From the cell containing the given text, extract its center point as (X, Y) coordinate. 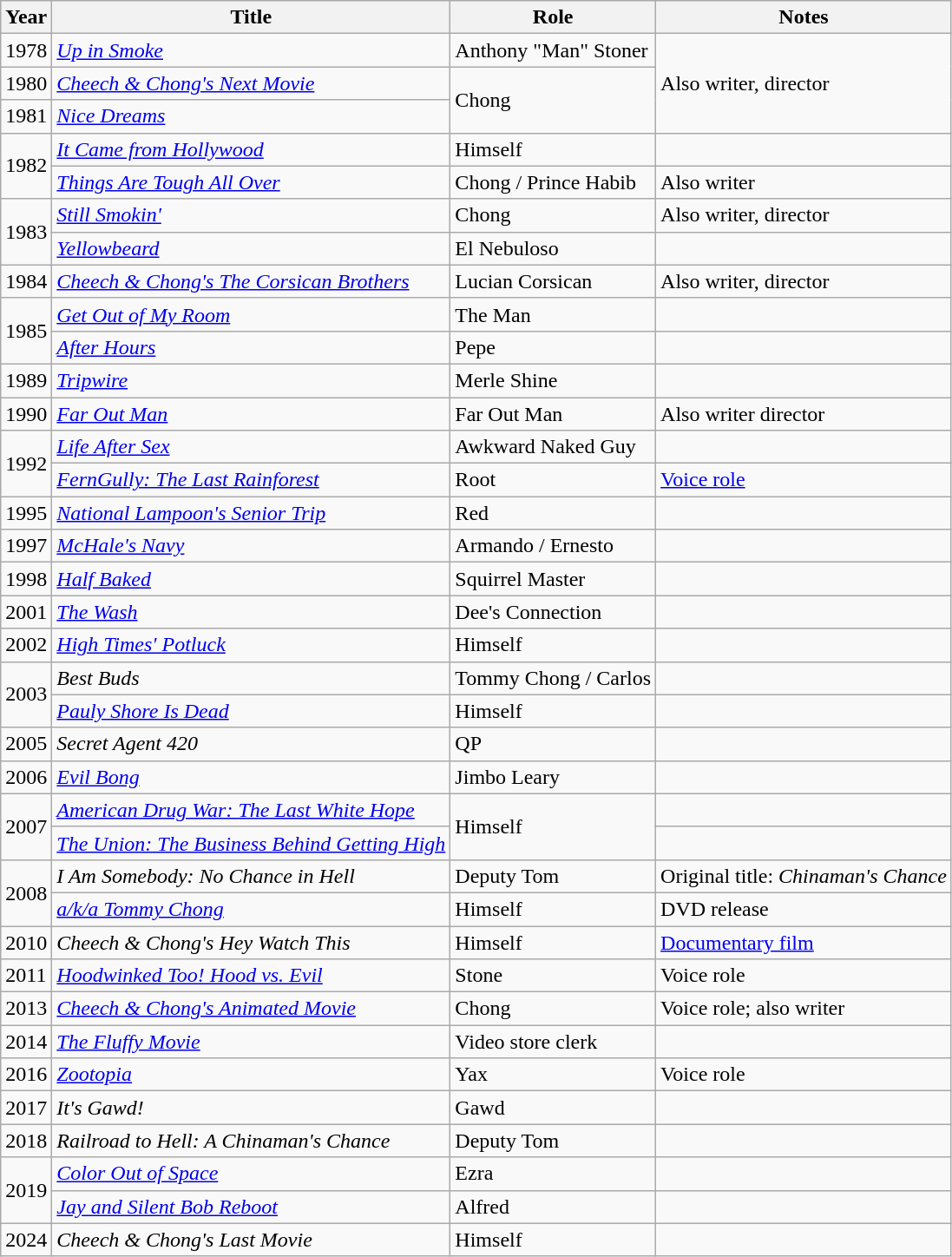
Role (554, 17)
Things Are Tough All Over (252, 182)
2010 (26, 942)
Color Out of Space (252, 1174)
Evil Bong (252, 777)
Documentary film (804, 942)
Railroad to Hell: A Chinaman's Chance (252, 1141)
It's Gawd! (252, 1108)
Jay and Silent Bob Reboot (252, 1207)
Alfred (554, 1207)
1980 (26, 83)
Voice role; also writer (804, 1009)
Zootopia (252, 1075)
2018 (26, 1141)
1992 (26, 464)
I Am Somebody: No Chance in Hell (252, 876)
2013 (26, 1009)
2006 (26, 777)
The Man (554, 314)
The Union: The Business Behind Getting High (252, 843)
Title (252, 17)
2008 (26, 892)
Dee's Connection (554, 612)
Stone (554, 976)
2016 (26, 1075)
Cheech & Chong's The Corsican Brothers (252, 281)
Tripwire (252, 380)
After Hours (252, 347)
1985 (26, 331)
1990 (26, 414)
1982 (26, 166)
Nice Dreams (252, 116)
FernGully: The Last Rainforest (252, 480)
2003 (26, 694)
McHale's Navy (252, 546)
Jimbo Leary (554, 777)
El Nebuloso (554, 248)
Also writer director (804, 414)
2005 (26, 744)
1984 (26, 281)
Hoodwinked Too! Hood vs. Evil (252, 976)
Cheech & Chong's Last Movie (252, 1240)
Video store clerk (554, 1042)
Pauly Shore Is Dead (252, 711)
The Fluffy Movie (252, 1042)
1997 (26, 546)
It Came from Hollywood (252, 149)
Anthony "Man" Stoner (554, 50)
National Lampoon's Senior Trip (252, 513)
Pepe (554, 347)
Squirrel Master (554, 579)
Up in Smoke (252, 50)
2007 (26, 826)
Awkward Naked Guy (554, 447)
Merle Shine (554, 380)
2002 (26, 645)
DVD release (804, 909)
Root (554, 480)
1983 (26, 232)
Chong / Prince Habib (554, 182)
Lucian Corsican (554, 281)
2017 (26, 1108)
2014 (26, 1042)
High Times' Potluck (252, 645)
The Wash (252, 612)
Yax (554, 1075)
American Drug War: The Last White Hope (252, 810)
Still Smokin' (252, 215)
a/k/a Tommy Chong (252, 909)
Red (554, 513)
Half Baked (252, 579)
Life After Sex (252, 447)
QP (554, 744)
Secret Agent 420 (252, 744)
Gawd (554, 1108)
2019 (26, 1190)
1978 (26, 50)
Cheech & Chong's Animated Movie (252, 1009)
Best Buds (252, 678)
Also writer (804, 182)
1998 (26, 579)
2001 (26, 612)
1981 (26, 116)
Get Out of My Room (252, 314)
Yellowbeard (252, 248)
Tommy Chong / Carlos (554, 678)
Ezra (554, 1174)
2024 (26, 1240)
2011 (26, 976)
Cheech & Chong's Next Movie (252, 83)
Cheech & Chong's Hey Watch This (252, 942)
1989 (26, 380)
Armando / Ernesto (554, 546)
Notes (804, 17)
Year (26, 17)
Original title: Chinaman's Chance (804, 876)
1995 (26, 513)
